Identify which cell holds the provided text, then report its [X, Y] central coordinate. 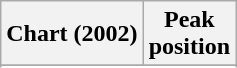
Peakposition [189, 34]
Chart (2002) [72, 34]
